Scan for the cell matching the given text and deliver its [x, y] coordinate at center. 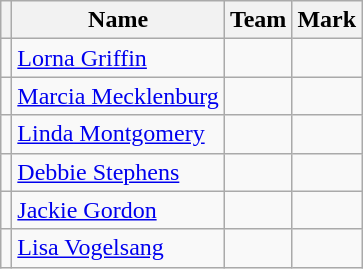
Marcia Mecklenburg [118, 96]
Name [118, 20]
Lisa Vogelsang [118, 248]
Mark [327, 20]
Lorna Griffin [118, 58]
Linda Montgomery [118, 134]
Debbie Stephens [118, 172]
Team [258, 20]
Jackie Gordon [118, 210]
